Capture the cell that displays the provided text and extract its [x, y] central coordinate. 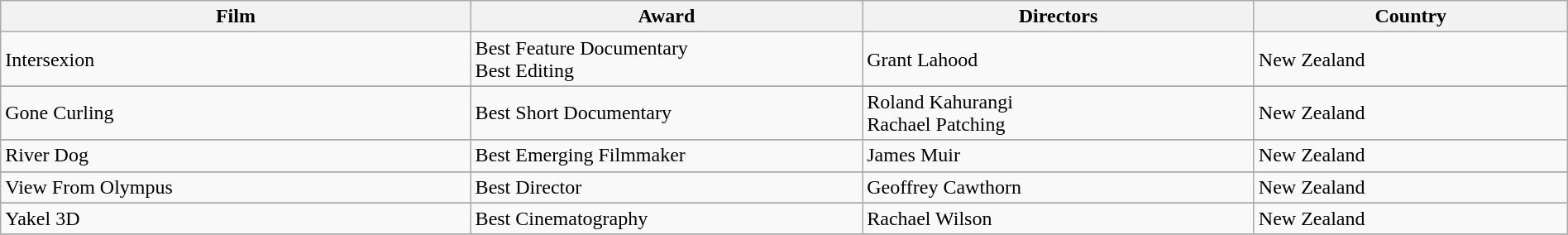
Intersexion [236, 60]
Rachael Wilson [1059, 218]
Directors [1059, 17]
Best Emerging Filmmaker [667, 156]
Gone Curling [236, 113]
Award [667, 17]
Film [236, 17]
Best Feature DocumentaryBest Editing [667, 60]
Best Director [667, 187]
View From Olympus [236, 187]
Grant Lahood [1059, 60]
Yakel 3D [236, 218]
Country [1411, 17]
James Muir [1059, 156]
River Dog [236, 156]
Best Cinematography [667, 218]
Geoffrey Cawthorn [1059, 187]
Roland KahurangiRachael Patching [1059, 113]
Best Short Documentary [667, 113]
